Find where the given text appears and provide that cell's center as (X, Y) coordinate. 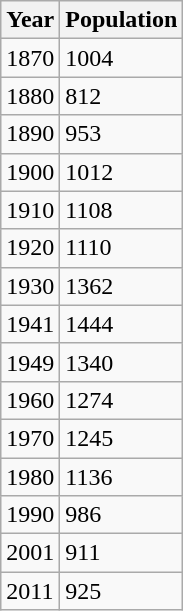
1960 (30, 400)
1920 (30, 248)
1910 (30, 210)
1340 (122, 362)
1949 (30, 362)
1890 (30, 134)
1930 (30, 286)
1362 (122, 286)
1444 (122, 324)
Population (122, 20)
953 (122, 134)
911 (122, 553)
1004 (122, 58)
925 (122, 591)
1900 (30, 172)
1136 (122, 477)
1870 (30, 58)
1990 (30, 515)
1012 (122, 172)
812 (122, 96)
1941 (30, 324)
1274 (122, 400)
1110 (122, 248)
1108 (122, 210)
1245 (122, 438)
1880 (30, 96)
2001 (30, 553)
Year (30, 20)
1980 (30, 477)
2011 (30, 591)
986 (122, 515)
1970 (30, 438)
